For the text-containing cell, return its midpoint in (X, Y) coordinate format. 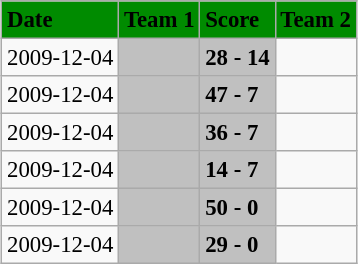
Score (238, 20)
Date (60, 20)
36 - 7 (238, 133)
50 - 0 (238, 208)
28 - 14 (238, 57)
Team 2 (316, 20)
29 - 0 (238, 245)
Team 1 (160, 20)
14 - 7 (238, 170)
47 - 7 (238, 95)
